For the text-containing cell, return its midpoint in (X, Y) coordinate format. 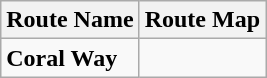
Coral Way (70, 58)
Route Map (202, 20)
Route Name (70, 20)
